Determine the (x, y) coordinate at the center of the cell enclosing the given text.  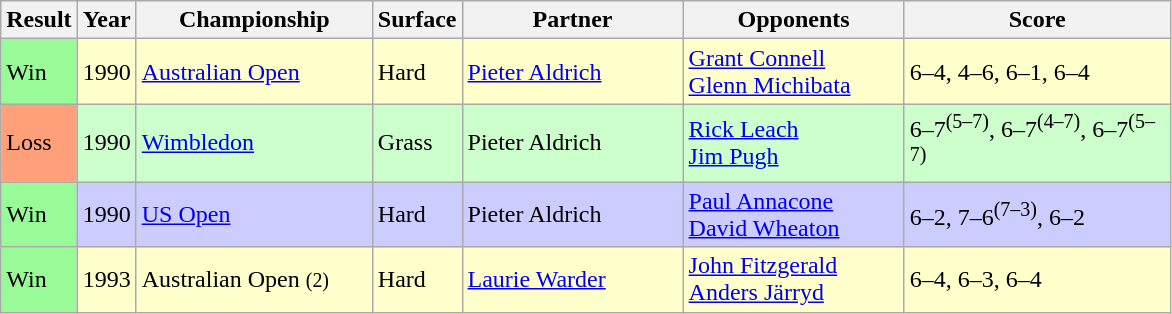
John Fitzgerald Anders Järryd (794, 280)
Loss (39, 143)
Grass (417, 143)
6–4, 6–3, 6–4 (1037, 280)
Australian Open (2) (254, 280)
Championship (254, 20)
Rick Leach Jim Pugh (794, 143)
Partner (572, 20)
US Open (254, 214)
Paul Annacone David Wheaton (794, 214)
6–4, 4–6, 6–1, 6–4 (1037, 72)
Laurie Warder (572, 280)
Grant Connell Glenn Michibata (794, 72)
Australian Open (254, 72)
6–7(5–7), 6–7(4–7), 6–7(5–7) (1037, 143)
Wimbledon (254, 143)
Result (39, 20)
Year (106, 20)
Score (1037, 20)
1993 (106, 280)
Opponents (794, 20)
Surface (417, 20)
6–2, 7–6(7–3), 6–2 (1037, 214)
